Detect which cell encompasses the target text, then output its (X, Y) center coordinate. 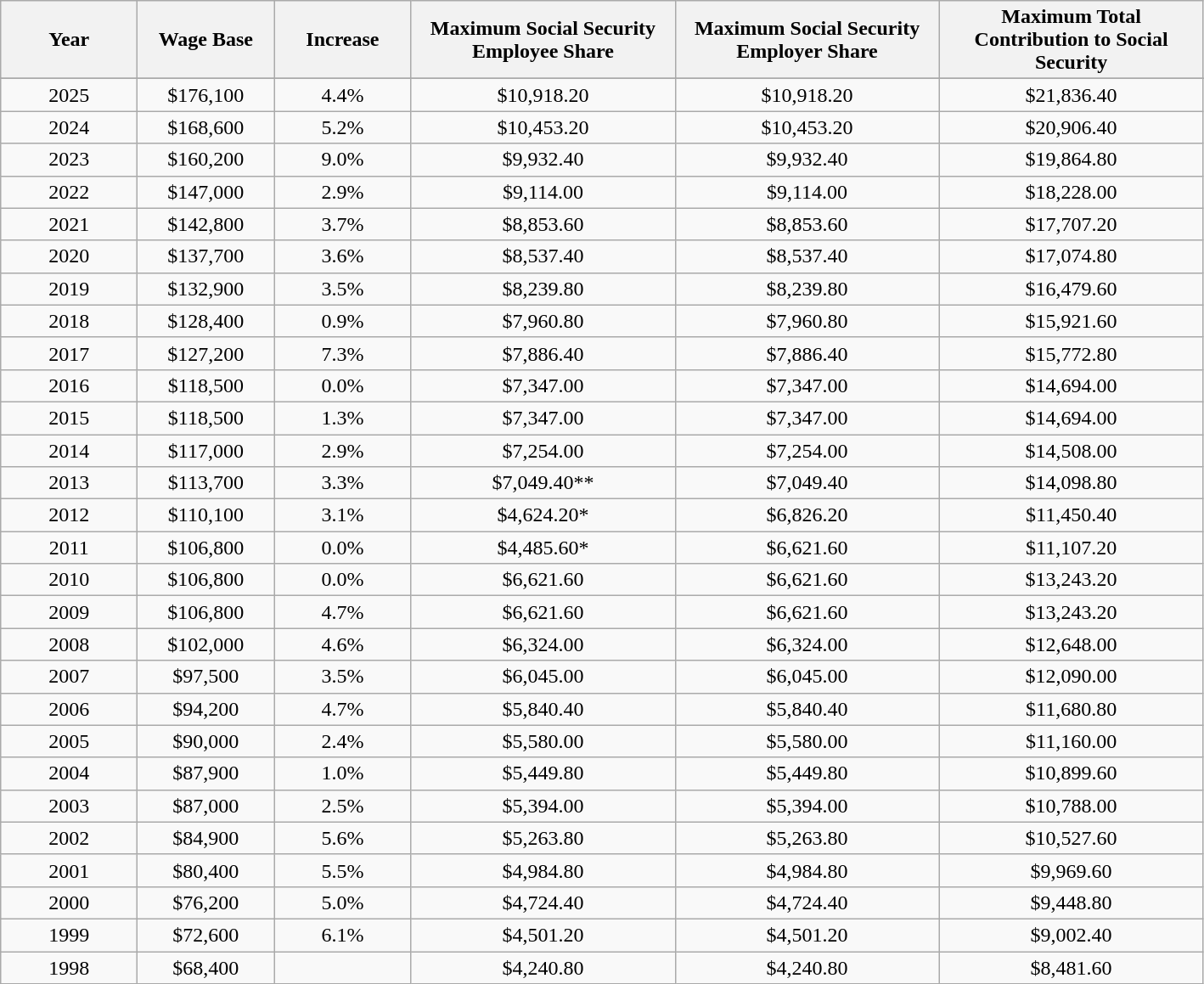
1998 (70, 967)
$12,090.00 (1072, 677)
2.5% (343, 806)
$15,772.80 (1072, 353)
5.5% (343, 870)
3.1% (343, 515)
$168,600 (205, 127)
$80,400 (205, 870)
2019 (70, 289)
Increase (343, 40)
$15,921.60 (1072, 321)
$142,800 (205, 224)
2007 (70, 677)
$72,600 (205, 935)
2006 (70, 709)
$19,864.80 (1072, 160)
$90,000 (205, 741)
$6,826.20 (807, 515)
2000 (70, 902)
3.6% (343, 256)
$11,680.80 (1072, 709)
2003 (70, 806)
$10,899.60 (1072, 773)
$113,700 (205, 483)
2009 (70, 612)
$9,002.40 (1072, 935)
3.3% (343, 483)
5.6% (343, 838)
$97,500 (205, 677)
1.0% (343, 773)
2008 (70, 644)
9.0% (343, 160)
Maximum Total Contribution to Social Security (1072, 40)
2022 (70, 192)
$14,508.00 (1072, 451)
$147,000 (205, 192)
$10,527.60 (1072, 838)
$14,098.80 (1072, 483)
4.6% (343, 644)
$84,900 (205, 838)
$127,200 (205, 353)
2002 (70, 838)
2021 (70, 224)
$4,485.60* (543, 548)
2015 (70, 418)
7.3% (343, 353)
$10,788.00 (1072, 806)
Wage Base (205, 40)
$21,836.40 (1072, 95)
$18,228.00 (1072, 192)
$176,100 (205, 95)
5.2% (343, 127)
3.7% (343, 224)
6.1% (343, 935)
2.4% (343, 741)
2024 (70, 127)
$11,107.20 (1072, 548)
$9,448.80 (1072, 902)
$128,400 (205, 321)
2014 (70, 451)
Maximum Social Security Employer Share (807, 40)
$110,100 (205, 515)
$17,074.80 (1072, 256)
$94,200 (205, 709)
2012 (70, 515)
$11,160.00 (1072, 741)
$68,400 (205, 967)
$11,450.40 (1072, 515)
2025 (70, 95)
2013 (70, 483)
$76,200 (205, 902)
$20,906.40 (1072, 127)
$12,648.00 (1072, 644)
2023 (70, 160)
$87,900 (205, 773)
$87,000 (205, 806)
2004 (70, 773)
4.4% (343, 95)
5.0% (343, 902)
$17,707.20 (1072, 224)
2010 (70, 580)
2001 (70, 870)
$132,900 (205, 289)
Year (70, 40)
$7,049.40 (807, 483)
2005 (70, 741)
$102,000 (205, 644)
$8,481.60 (1072, 967)
$160,200 (205, 160)
2018 (70, 321)
$4,624.20* (543, 515)
1.3% (343, 418)
2020 (70, 256)
2017 (70, 353)
$137,700 (205, 256)
$7,049.40** (543, 483)
1999 (70, 935)
2011 (70, 548)
0.9% (343, 321)
$117,000 (205, 451)
$9,969.60 (1072, 870)
2016 (70, 385)
Maximum Social Security Employee Share (543, 40)
$16,479.60 (1072, 289)
